For the text-containing cell, return its midpoint in [x, y] coordinate format. 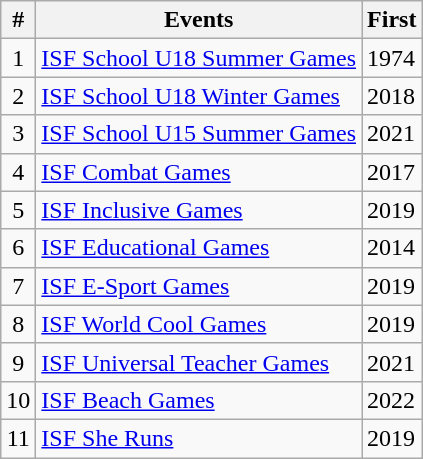
ISF School U15 Summer Games [199, 134]
1974 [392, 58]
ISF School U18 Summer Games [199, 58]
1 [18, 58]
ISF Inclusive Games [199, 210]
ISF Educational Games [199, 248]
# [18, 20]
2018 [392, 96]
8 [18, 324]
ISF School U18 Winter Games [199, 96]
First [392, 20]
6 [18, 248]
5 [18, 210]
10 [18, 400]
7 [18, 286]
ISF She Runs [199, 438]
2017 [392, 172]
9 [18, 362]
ISF Combat Games [199, 172]
2022 [392, 400]
Events [199, 20]
11 [18, 438]
2014 [392, 248]
ISF Universal Teacher Games [199, 362]
ISF Beach Games [199, 400]
4 [18, 172]
3 [18, 134]
ISF World Cool Games [199, 324]
2 [18, 96]
ISF E-Sport Games [199, 286]
